Search for the cell housing the specified text and yield its (x, y) center coordinate. 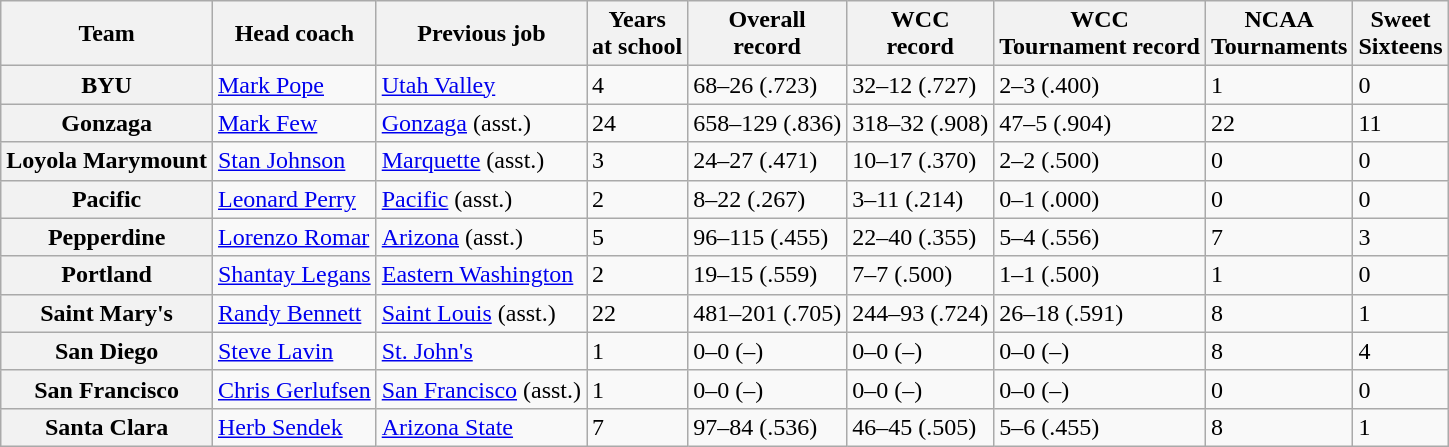
Loyola Marymount (107, 161)
26–18 (.591) (1100, 313)
Team (107, 34)
SweetSixteens (1400, 34)
32–12 (.727) (920, 85)
Portland (107, 275)
2–2 (.500) (1100, 161)
5–4 (.556) (1100, 237)
San Francisco (asst.) (481, 389)
Marquette (asst.) (481, 161)
WCCTournament record (1100, 34)
Lorenzo Romar (294, 237)
Gonzaga (107, 123)
Yearsat school (638, 34)
Mark Few (294, 123)
96–115 (.455) (768, 237)
2–3 (.400) (1100, 85)
24 (638, 123)
Chris Gerlufsen (294, 389)
NCAATournaments (1279, 34)
Arizona State (481, 427)
Saint Mary's (107, 313)
Randy Bennett (294, 313)
97–84 (.536) (768, 427)
Shantay Legans (294, 275)
8–22 (.267) (768, 199)
46–45 (.505) (920, 427)
Previous job (481, 34)
1–1 (.500) (1100, 275)
Pacific (107, 199)
Herb Sendek (294, 427)
BYU (107, 85)
658–129 (.836) (768, 123)
244–93 (.724) (920, 313)
318–32 (.908) (920, 123)
Pacific (asst.) (481, 199)
7–7 (.500) (920, 275)
3–11 (.214) (920, 199)
Eastern Washington (481, 275)
Stan Johnson (294, 161)
Saint Louis (asst.) (481, 313)
Head coach (294, 34)
22–40 (.355) (920, 237)
5 (638, 237)
Steve Lavin (294, 351)
Overallrecord (768, 34)
0–1 (.000) (1100, 199)
WCCrecord (920, 34)
Santa Clara (107, 427)
Arizona (asst.) (481, 237)
Gonzaga (asst.) (481, 123)
Pepperdine (107, 237)
St. John's (481, 351)
68–26 (.723) (768, 85)
5–6 (.455) (1100, 427)
Utah Valley (481, 85)
47–5 (.904) (1100, 123)
Leonard Perry (294, 199)
Mark Pope (294, 85)
19–15 (.559) (768, 275)
San Francisco (107, 389)
481–201 (.705) (768, 313)
San Diego (107, 351)
11 (1400, 123)
24–27 (.471) (768, 161)
10–17 (.370) (920, 161)
